Return the [x, y] coordinate for the center point of the cell that contains the specified text.  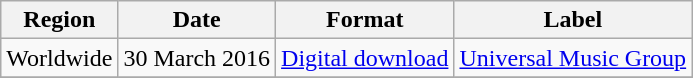
Format [365, 20]
Label [573, 20]
Worldwide [60, 58]
Region [60, 20]
Digital download [365, 58]
Universal Music Group [573, 58]
30 March 2016 [197, 58]
Date [197, 20]
